Identify which cell holds the provided text, then report its [x, y] central coordinate. 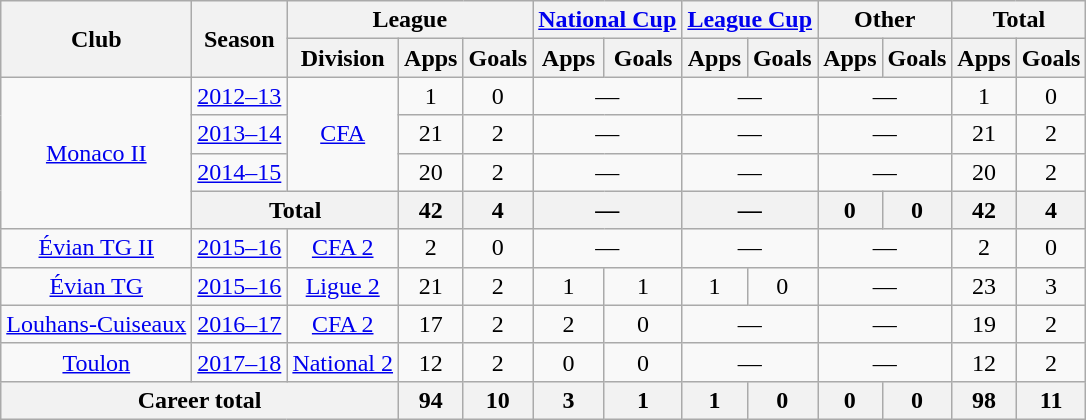
2014–15 [240, 172]
2016–17 [240, 324]
17 [431, 324]
Monaco II [96, 153]
11 [1051, 400]
2013–14 [240, 134]
League [410, 20]
Season [240, 39]
19 [984, 324]
98 [984, 400]
Toulon [96, 362]
National 2 [343, 362]
Division [343, 58]
23 [984, 286]
Club [96, 39]
CFA [343, 134]
10 [498, 400]
Other [885, 20]
2017–18 [240, 362]
Ligue 2 [343, 286]
2012–13 [240, 96]
League Cup [750, 20]
Louhans-Cuiseaux [96, 324]
Career total [200, 400]
Évian TG II [96, 248]
Évian TG [96, 286]
National Cup [608, 20]
94 [431, 400]
